Return the (x, y) coordinate for the center point of the cell that contains the specified text.  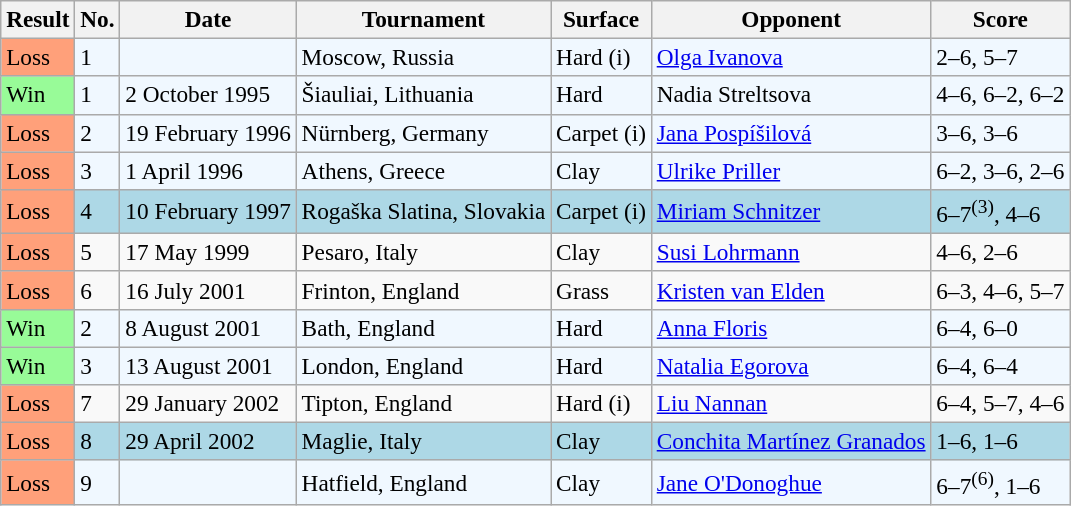
1–6, 1–6 (1000, 441)
6–4, 6–4 (1000, 366)
Šiauliai, Lithuania (423, 95)
10 February 1997 (208, 211)
2–6, 5–7 (1000, 57)
Opponent (791, 19)
Ulrike Priller (791, 170)
Susi Lohrmann (791, 252)
17 May 1999 (208, 252)
Jana Pospíšilová (791, 133)
Conchita Martínez Granados (791, 441)
3–6, 3–6 (1000, 133)
16 July 2001 (208, 290)
29 January 2002 (208, 403)
19 February 1996 (208, 133)
2 October 1995 (208, 95)
8 August 2001 (208, 328)
Result (38, 19)
4–6, 2–6 (1000, 252)
Athens, Greece (423, 170)
Kristen van Elden (791, 290)
Bath, England (423, 328)
Grass (602, 290)
No. (98, 19)
7 (98, 403)
Moscow, Russia (423, 57)
Natalia Egorova (791, 366)
Nadia Streltsova (791, 95)
1 April 1996 (208, 170)
Miriam Schnitzer (791, 211)
Frinton, England (423, 290)
Surface (602, 19)
Hatfield, England (423, 482)
9 (98, 482)
6–2, 3–6, 2–6 (1000, 170)
29 April 2002 (208, 441)
Nürnberg, Germany (423, 133)
Maglie, Italy (423, 441)
6–3, 4–6, 5–7 (1000, 290)
6–4, 6–0 (1000, 328)
Olga Ivanova (791, 57)
4–6, 6–2, 6–2 (1000, 95)
13 August 2001 (208, 366)
6–7(3), 4–6 (1000, 211)
London, England (423, 366)
Jane O'Donoghue (791, 482)
Liu Nannan (791, 403)
Anna Floris (791, 328)
6–4, 5–7, 4–6 (1000, 403)
8 (98, 441)
Date (208, 19)
6–7(6), 1–6 (1000, 482)
Tipton, England (423, 403)
6 (98, 290)
Rogaška Slatina, Slovakia (423, 211)
Tournament (423, 19)
Score (1000, 19)
5 (98, 252)
4 (98, 211)
Pesaro, Italy (423, 252)
